Locate the cell with the specified text and output its (X, Y) center coordinate. 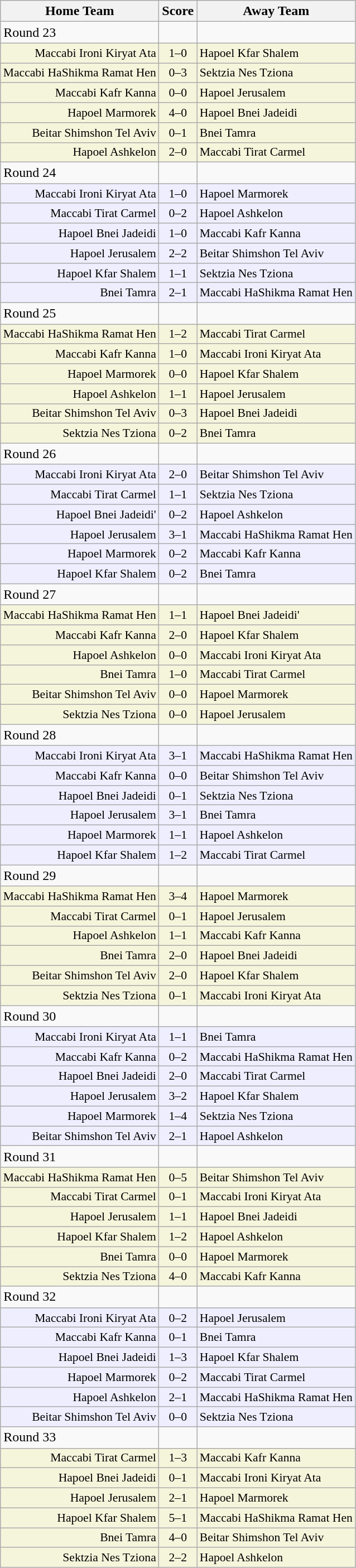
Round 25 (80, 313)
Round 31 (80, 1156)
Round 33 (80, 1437)
3–4 (178, 896)
Score (178, 11)
Round 24 (80, 173)
Round 32 (80, 1297)
Away Team (276, 11)
Round 23 (80, 32)
3–2 (178, 1096)
Round 30 (80, 1016)
5–1 (178, 1518)
Round 28 (80, 735)
Home Team (80, 11)
1–4 (178, 1116)
Round 29 (80, 876)
0–5 (178, 1177)
Round 26 (80, 454)
Round 27 (80, 594)
